For the text-containing cell, return its midpoint in (x, y) coordinate format. 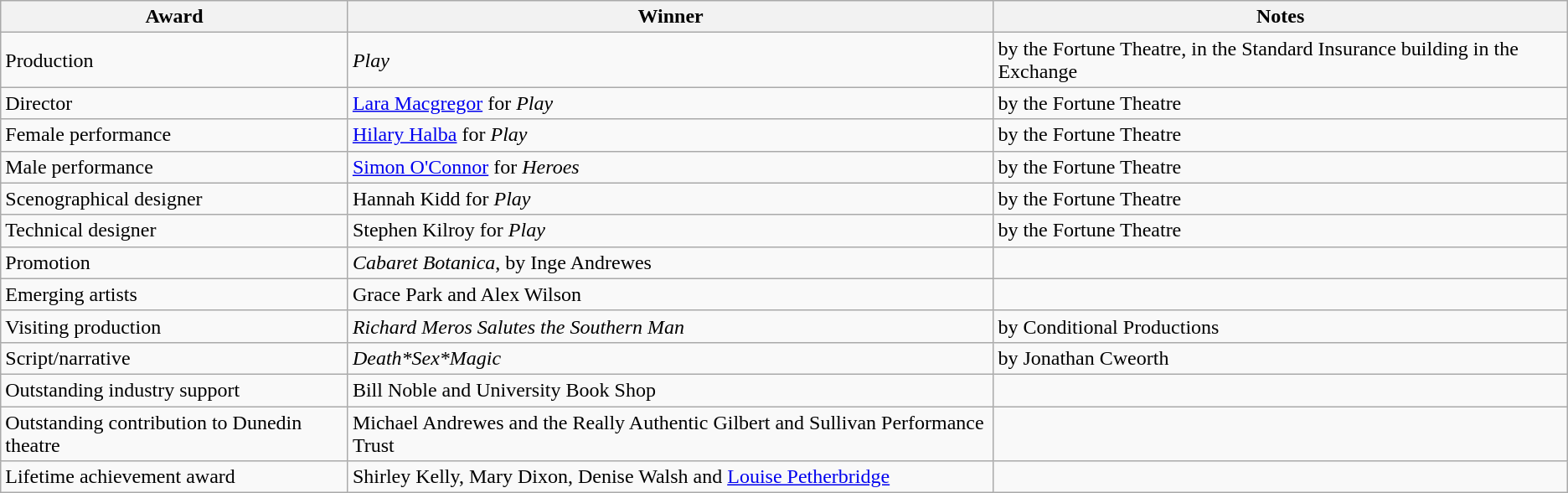
Male performance (174, 167)
Play (670, 60)
Scenographical designer (174, 199)
Richard Meros Salutes the Southern Man (670, 326)
Winner (670, 17)
Lifetime achievement award (174, 477)
Hilary Halba for Play (670, 135)
by Conditional Productions (1280, 326)
Simon O'Connor for Heroes (670, 167)
Grace Park and Alex Wilson (670, 294)
Technical designer (174, 231)
Outstanding contribution to Dunedin theatre (174, 433)
Outstanding industry support (174, 390)
Hannah Kidd for Play (670, 199)
Director (174, 103)
Cabaret Botanica, by Inge Andrewes (670, 262)
by the Fortune Theatre, in the Standard Insurance building in the Exchange (1280, 60)
Notes (1280, 17)
Shirley Kelly, Mary Dixon, Denise Walsh and Louise Petherbridge (670, 477)
Production (174, 60)
by Jonathan Cweorth (1280, 358)
Bill Noble and University Book Shop (670, 390)
Female performance (174, 135)
Script/narrative (174, 358)
Award (174, 17)
Lara Macgregor for Play (670, 103)
Promotion (174, 262)
Visiting production (174, 326)
Death*Sex*Magic (670, 358)
Stephen Kilroy for Play (670, 231)
Michael Andrewes and the Really Authentic Gilbert and Sullivan Performance Trust (670, 433)
Emerging artists (174, 294)
